Pinpoint the cell where the given text exists, returning its (x, y) midpoint coordinate. 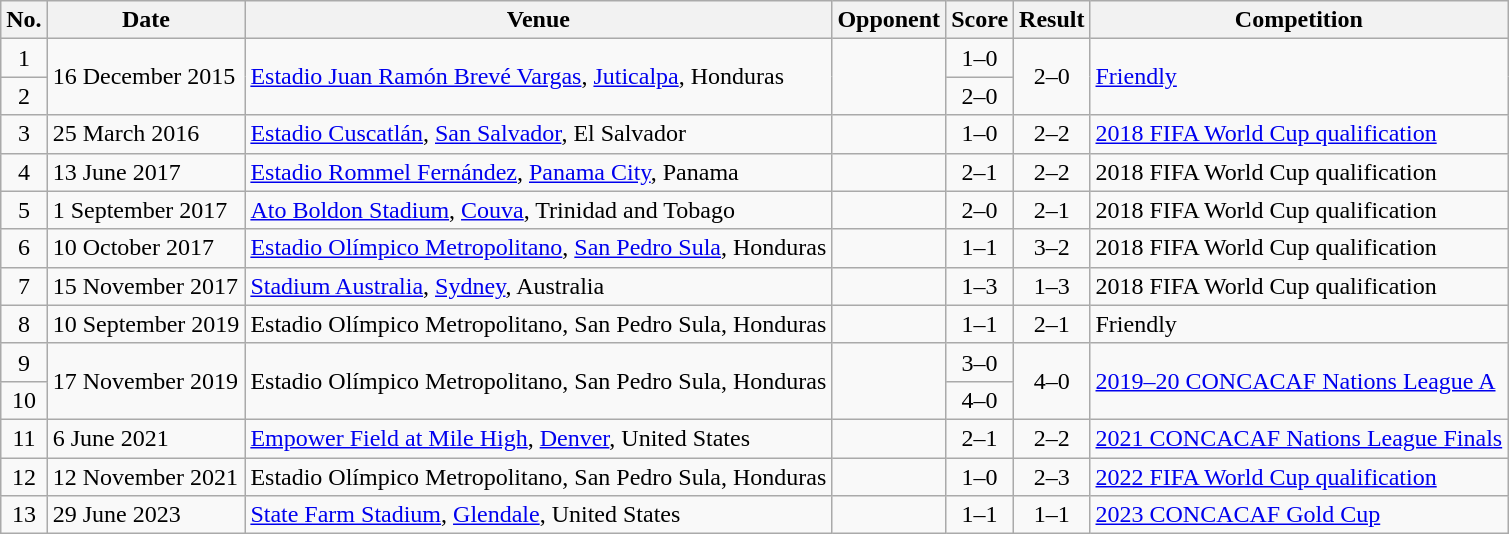
2022 FIFA World Cup qualification (1299, 477)
Empower Field at Mile High, Denver, United States (538, 438)
5 (24, 210)
10 September 2019 (146, 324)
6 June 2021 (146, 438)
2023 CONCACAF Gold Cup (1299, 515)
Stadium Australia, Sydney, Australia (538, 286)
Ato Boldon Stadium, Couva, Trinidad and Tobago (538, 210)
7 (24, 286)
Score (980, 20)
13 June 2017 (146, 172)
Estadio Rommel Fernández, Panama City, Panama (538, 172)
2 (24, 96)
6 (24, 248)
9 (24, 362)
Result (1052, 20)
No. (24, 20)
16 December 2015 (146, 77)
2021 CONCACAF Nations League Finals (1299, 438)
Opponent (889, 20)
2019–20 CONCACAF Nations League A (1299, 381)
29 June 2023 (146, 515)
State Farm Stadium, Glendale, United States (538, 515)
13 (24, 515)
3–0 (980, 362)
8 (24, 324)
2–3 (1052, 477)
Venue (538, 20)
Date (146, 20)
3–2 (1052, 248)
12 November 2021 (146, 477)
10 October 2017 (146, 248)
17 November 2019 (146, 381)
Estadio Juan Ramón Brevé Vargas, Juticalpa, Honduras (538, 77)
4 (24, 172)
12 (24, 477)
10 (24, 400)
25 March 2016 (146, 134)
3 (24, 134)
Competition (1299, 20)
1 September 2017 (146, 210)
15 November 2017 (146, 286)
1 (24, 58)
Estadio Cuscatlán, San Salvador, El Salvador (538, 134)
11 (24, 438)
